For the text-containing cell, return its midpoint in [x, y] coordinate format. 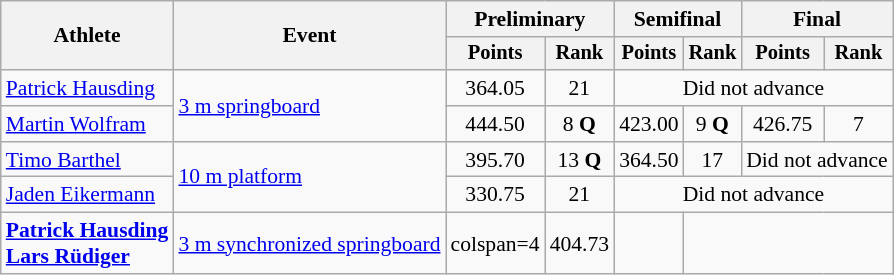
3 m synchronized springboard [309, 244]
7 [858, 124]
Martin Wolfram [88, 124]
Timo Barthel [88, 160]
colspan=4 [496, 244]
423.00 [648, 124]
Patrick Hausding [88, 88]
17 [713, 160]
Jaden Eikermann [88, 195]
Semifinal [678, 19]
Preliminary [530, 19]
444.50 [496, 124]
364.50 [648, 160]
395.70 [496, 160]
Patrick HausdingLars Rüdiger [88, 244]
426.75 [782, 124]
Event [309, 36]
364.05 [496, 88]
330.75 [496, 195]
13 Q [580, 160]
10 m platform [309, 178]
3 m springboard [309, 106]
404.73 [580, 244]
8 Q [580, 124]
Final [817, 19]
Athlete [88, 36]
9 Q [713, 124]
